Scan for the cell matching the given text and deliver its [x, y] coordinate at center. 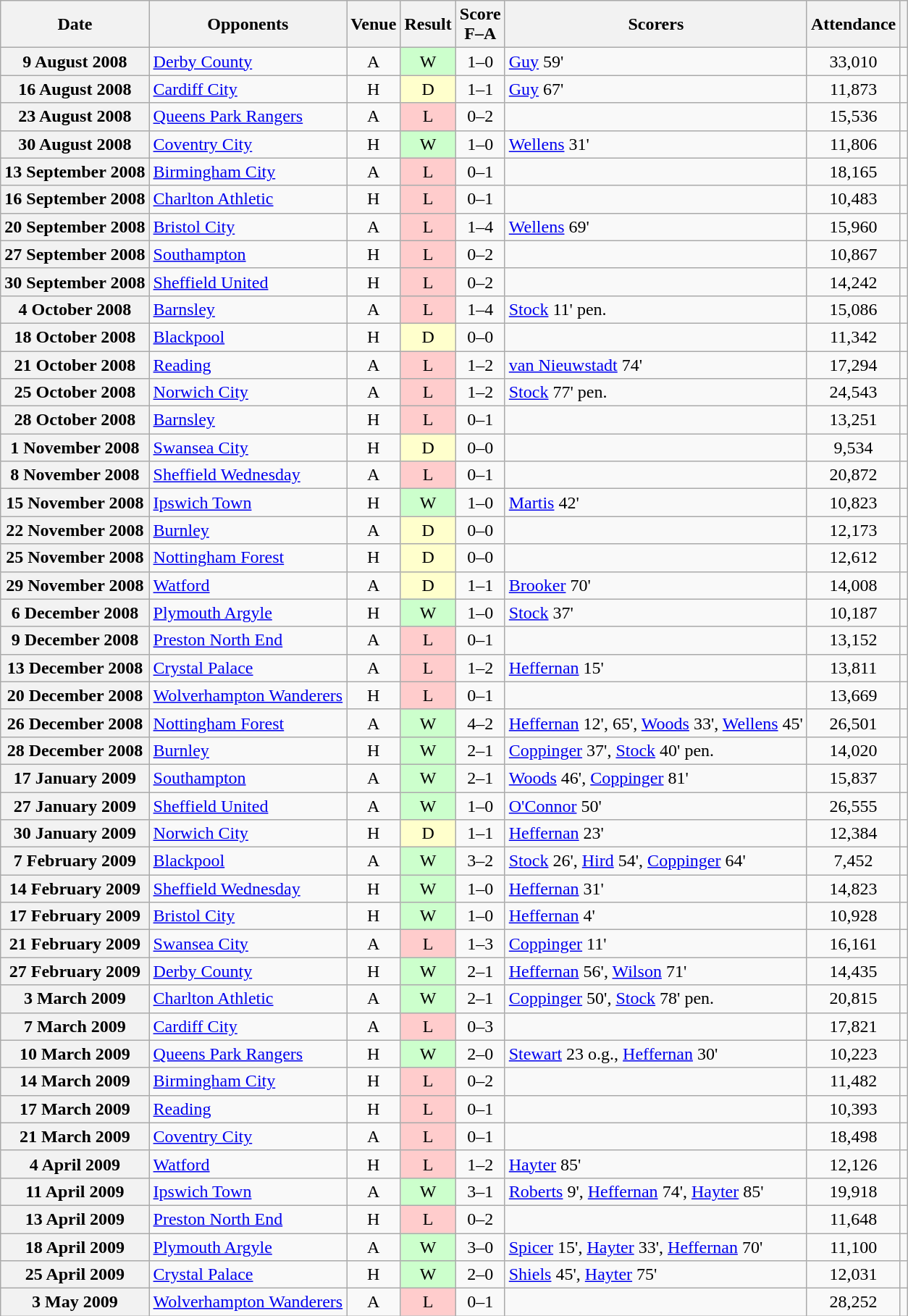
18 April 2009 [75, 1246]
12,384 [853, 834]
17 February 2009 [75, 916]
16 September 2008 [75, 199]
7 February 2009 [75, 861]
8 November 2008 [75, 475]
27 January 2009 [75, 806]
9 August 2008 [75, 62]
Coppinger 11' [656, 944]
19,918 [853, 1191]
Stock 37' [656, 613]
10,393 [853, 1109]
23 August 2008 [75, 117]
4 October 2008 [75, 309]
28 December 2008 [75, 750]
9,534 [853, 448]
Woods 46', Coppinger 81' [656, 778]
Opponents [248, 25]
14,435 [853, 971]
30 September 2008 [75, 282]
Stock 11' pen. [656, 309]
10,483 [853, 199]
13 September 2008 [75, 172]
30 August 2008 [75, 144]
16 August 2008 [75, 89]
21 March 2009 [75, 1136]
3–0 [480, 1246]
11,648 [853, 1219]
14,242 [853, 282]
3–1 [480, 1191]
Heffernan 31' [656, 889]
13,811 [853, 668]
20 December 2008 [75, 695]
28 October 2008 [75, 420]
15,960 [853, 227]
Heffernan 23' [656, 834]
4–2 [480, 723]
1 November 2008 [75, 448]
13 April 2009 [75, 1219]
6 December 2008 [75, 613]
30 January 2009 [75, 834]
25 April 2009 [75, 1275]
11,342 [853, 337]
28,252 [853, 1302]
0–3 [480, 1026]
17,294 [853, 364]
15,837 [853, 778]
15,086 [853, 309]
Wellens 69' [656, 227]
10,823 [853, 503]
Martis 42' [656, 503]
10,928 [853, 916]
Guy 59' [656, 62]
Heffernan 56', Wilson 71' [656, 971]
13,669 [853, 695]
7,452 [853, 861]
14,008 [853, 585]
10 March 2009 [75, 1054]
11 April 2009 [75, 1191]
1–3 [480, 944]
12,126 [853, 1164]
12,173 [853, 530]
18,165 [853, 172]
17 January 2009 [75, 778]
17,821 [853, 1026]
Result [428, 25]
29 November 2008 [75, 585]
27 September 2008 [75, 254]
17 March 2009 [75, 1109]
Scorers [656, 25]
Venue [374, 25]
14,823 [853, 889]
ScoreF–A [480, 25]
25 October 2008 [75, 393]
Brooker 70' [656, 585]
33,010 [853, 62]
Attendance [853, 25]
21 October 2008 [75, 364]
24,543 [853, 393]
Stewart 23 o.g., Heffernan 30' [656, 1054]
20 September 2008 [75, 227]
Coppinger 37', Stock 40' pen. [656, 750]
26,555 [853, 806]
27 February 2009 [75, 971]
14 March 2009 [75, 1081]
13,152 [853, 640]
20,815 [853, 999]
Wellens 31' [656, 144]
10,223 [853, 1054]
9 December 2008 [75, 640]
13 December 2008 [75, 668]
Heffernan 12', 65', Woods 33', Wellens 45' [656, 723]
O'Connor 50' [656, 806]
Heffernan 4' [656, 916]
12,612 [853, 558]
11,873 [853, 89]
14 February 2009 [75, 889]
Shiels 45', Hayter 75' [656, 1275]
Heffernan 15' [656, 668]
Roberts 9', Heffernan 74', Hayter 85' [656, 1191]
7 March 2009 [75, 1026]
Stock 77' pen. [656, 393]
3–2 [480, 861]
11,482 [853, 1081]
21 February 2009 [75, 944]
10,187 [853, 613]
18 October 2008 [75, 337]
18,498 [853, 1136]
Coppinger 50', Stock 78' pen. [656, 999]
Hayter 85' [656, 1164]
van Nieuwstadt 74' [656, 364]
15 November 2008 [75, 503]
10,867 [853, 254]
25 November 2008 [75, 558]
3 May 2009 [75, 1302]
11,100 [853, 1246]
22 November 2008 [75, 530]
20,872 [853, 475]
14,020 [853, 750]
13,251 [853, 420]
11,806 [853, 144]
3 March 2009 [75, 999]
16,161 [853, 944]
Guy 67' [656, 89]
4 April 2009 [75, 1164]
15,536 [853, 117]
Stock 26', Hird 54', Coppinger 64' [656, 861]
Spicer 15', Hayter 33', Heffernan 70' [656, 1246]
12,031 [853, 1275]
Date [75, 25]
26 December 2008 [75, 723]
26,501 [853, 723]
